Return the [X, Y] coordinate for the center point of the cell that contains the specified text.  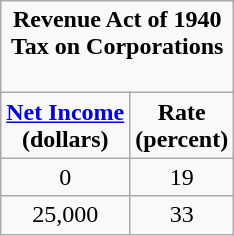
19 [182, 177]
0 [66, 177]
33 [182, 215]
25,000 [66, 215]
Revenue Act of 1940Tax on Corporations [118, 47]
Rate(percent) [182, 126]
Net Income(dollars) [66, 126]
